Provide the (X, Y) coordinate of the cell's center where the given text is located.  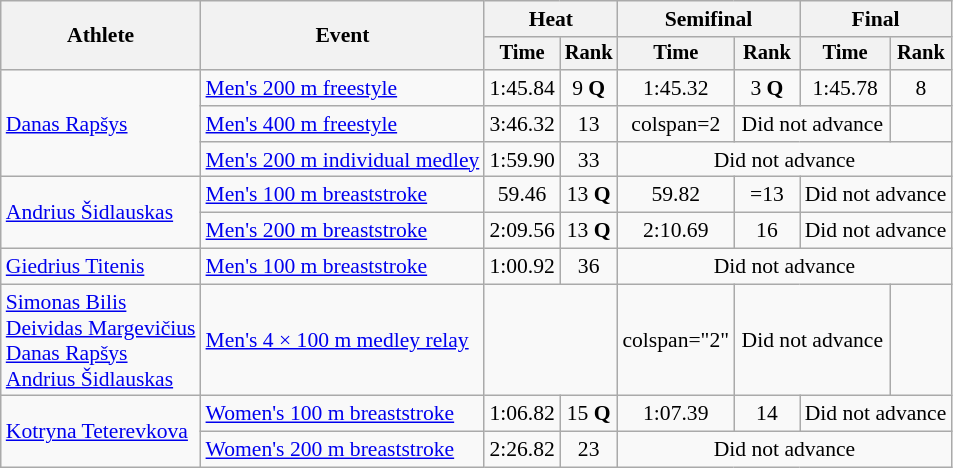
2:09.56 (522, 231)
2:26.82 (522, 450)
1:45.32 (676, 88)
colspan=2 (676, 124)
Kotryna Teterevkova (101, 432)
Men's 400 m freestyle (343, 124)
Danas Rapšys (101, 124)
Athlete (101, 36)
1:45.84 (522, 88)
Men's 200 m freestyle (343, 88)
14 (767, 414)
13 (589, 124)
8 (920, 88)
Women's 100 m breaststroke (343, 414)
Event (343, 36)
Semifinal (708, 19)
Heat (550, 19)
1:07.39 (676, 414)
3:46.32 (522, 124)
Simonas BilisDeividas MargevičiusDanas RapšysAndrius Šidlauskas (101, 340)
23 (589, 450)
Giedrius Titenis (101, 267)
Final (876, 19)
9 Q (589, 88)
59.46 (522, 195)
colspan="2" (676, 340)
3 Q (767, 88)
33 (589, 160)
Men's 200 m individual medley (343, 160)
=13 (767, 195)
59.82 (676, 195)
Andrius Šidlauskas (101, 212)
36 (589, 267)
Women's 200 m breaststroke (343, 450)
16 (767, 231)
1:59.90 (522, 160)
Men's 4 × 100 m medley relay (343, 340)
15 Q (589, 414)
1:45.78 (846, 88)
1:00.92 (522, 267)
2:10.69 (676, 231)
Men's 200 m breaststroke (343, 231)
1:06.82 (522, 414)
